Return (X, Y) of the center of cell containing provided text 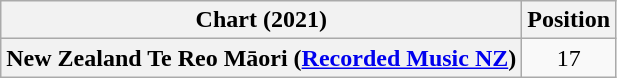
Chart (2021) (262, 20)
New Zealand Te Reo Māori (Recorded Music NZ) (262, 58)
17 (569, 58)
Position (569, 20)
